Locate the cell with the specified text and output its [X, Y] center coordinate. 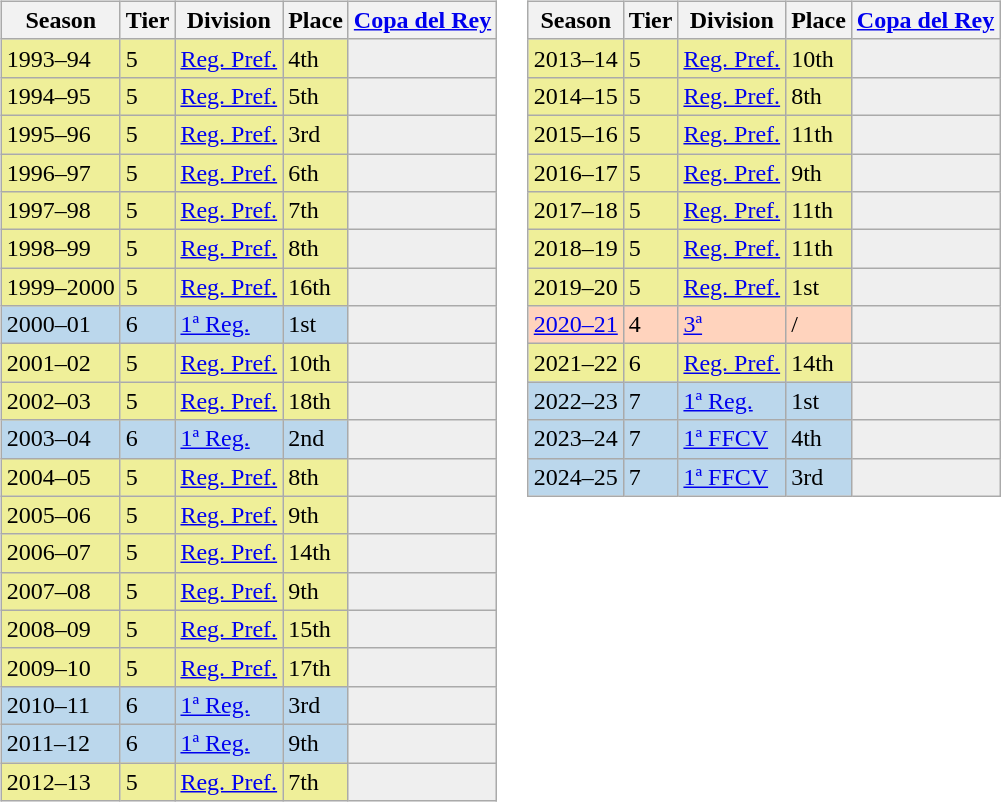
2000–01 [60, 325]
2012–13 [60, 781]
2023–24 [576, 439]
2016–17 [576, 173]
2014–15 [576, 96]
15th [316, 629]
2010–11 [60, 705]
1995–96 [60, 134]
2003–04 [60, 439]
2005–06 [60, 515]
4 [650, 325]
1993–94 [60, 58]
2018–19 [576, 249]
2013–14 [576, 58]
2001–02 [60, 363]
16th [316, 287]
2008–09 [60, 629]
/ [819, 325]
1999–2000 [60, 287]
2009–10 [60, 667]
2024–25 [576, 477]
2006–07 [60, 553]
2004–05 [60, 477]
2017–18 [576, 211]
17th [316, 667]
2019–20 [576, 287]
2022–23 [576, 401]
2002–03 [60, 401]
1996–97 [60, 173]
2015–16 [576, 134]
1997–98 [60, 211]
2011–12 [60, 743]
2nd [316, 439]
3ª [732, 325]
6th [316, 173]
1994–95 [60, 96]
2021–22 [576, 363]
1998–99 [60, 249]
18th [316, 401]
5th [316, 96]
2007–08 [60, 591]
2020–21 [576, 325]
